For the text-containing cell, return its midpoint in [X, Y] coordinate format. 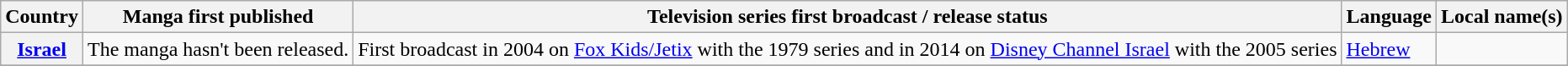
Television series first broadcast / release status [848, 17]
Israel [42, 49]
Country [42, 17]
Local name(s) [1502, 17]
The manga hasn't been released. [217, 49]
Language [1389, 17]
Hebrew [1389, 49]
First broadcast in 2004 on Fox Kids/Jetix with the 1979 series and in 2014 on Disney Channel Israel with the 2005 series [848, 49]
Manga first published [217, 17]
